Determine the [X, Y] coordinate at the center of the cell enclosing the given text.  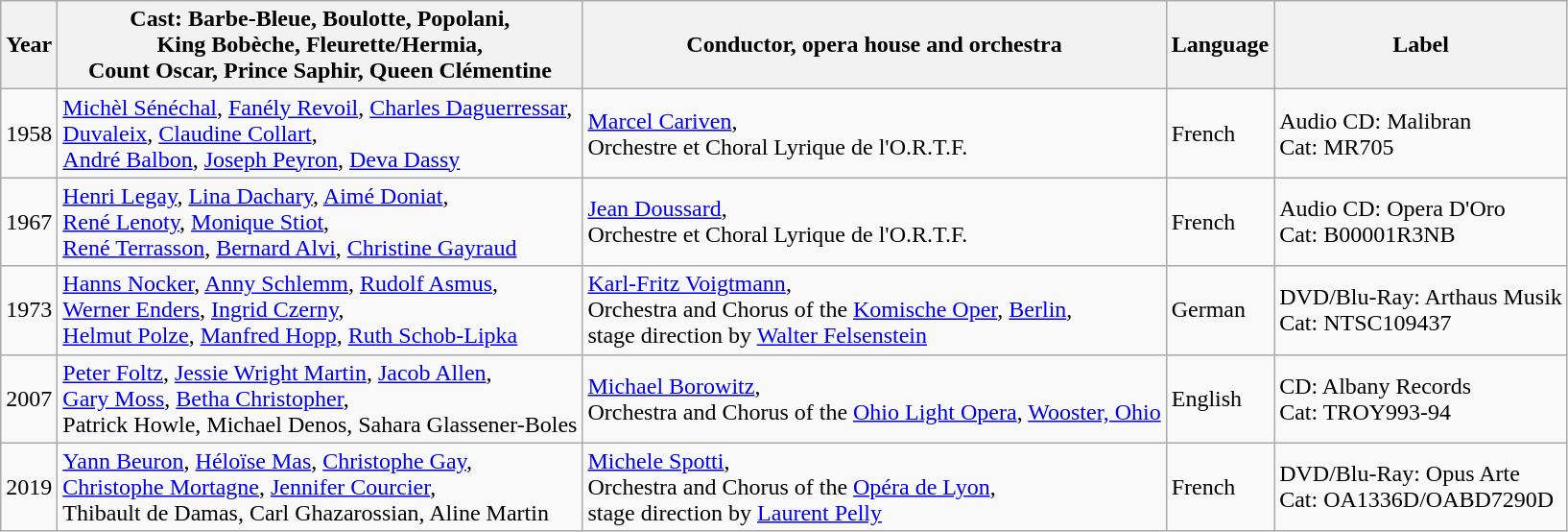
2007 [29, 399]
Henri Legay, Lina Dachary, Aimé Doniat,René Lenoty, Monique Stiot,René Terrasson, Bernard Alvi, Christine Gayraud [321, 222]
English [1220, 399]
CD: Albany RecordsCat: TROY993-94 [1421, 399]
DVD/Blu-Ray: Opus ArteCat: OA1336D/OABD7290D [1421, 487]
Karl-Fritz Voigtmann,Orchestra and Chorus of the Komische Oper, Berlin,stage direction by Walter Felsenstein [874, 310]
Year [29, 45]
Michele Spotti,Orchestra and Chorus of the Opéra de Lyon,stage direction by Laurent Pelly [874, 487]
1958 [29, 133]
Jean Doussard,Orchestre et Choral Lyrique de l'O.R.T.F. [874, 222]
2019 [29, 487]
Michael Borowitz,Orchestra and Chorus of the Ohio Light Opera, Wooster, Ohio [874, 399]
1973 [29, 310]
Peter Foltz, Jessie Wright Martin, Jacob Allen,Gary Moss, Betha Christopher,Patrick Howle, Michael Denos, Sahara Glassener-Boles [321, 399]
DVD/Blu-Ray: Arthaus MusikCat: NTSC109437 [1421, 310]
Michèl Sénéchal, Fanély Revoil, Charles Daguerressar,Duvaleix, Claudine Collart,André Balbon, Joseph Peyron, Deva Dassy [321, 133]
Label [1421, 45]
1967 [29, 222]
Yann Beuron, Héloïse Mas, Christophe Gay,Christophe Mortagne, Jennifer Courcier,Thibault de Damas, Carl Ghazarossian, Aline Martin [321, 487]
Hanns Nocker, Anny Schlemm, Rudolf Asmus,Werner Enders, Ingrid Czerny,Helmut Polze, Manfred Hopp, Ruth Schob-Lipka [321, 310]
Conductor, opera house and orchestra [874, 45]
Language [1220, 45]
Audio CD: Opera D'OroCat: B00001R3NB [1421, 222]
Marcel Cariven,Orchestre et Choral Lyrique de l'O.R.T.F. [874, 133]
Cast: Barbe-Bleue, Boulotte, Popolani,King Bobèche, Fleurette/Hermia,Count Oscar, Prince Saphir, Queen Clémentine [321, 45]
Audio CD: MalibranCat: MR705 [1421, 133]
German [1220, 310]
